Find where the given text appears and provide that cell's center as [X, Y] coordinate. 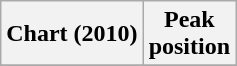
Chart (2010) [72, 34]
Peakposition [189, 34]
